Identify which cell holds the provided text, then report its [x, y] central coordinate. 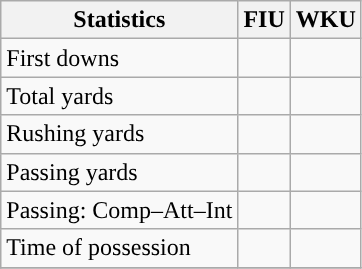
Rushing yards [120, 134]
Passing yards [120, 172]
FIU [264, 20]
First downs [120, 58]
WKU [326, 20]
Total yards [120, 96]
Passing: Comp–Att–Int [120, 210]
Statistics [120, 20]
Time of possession [120, 248]
